Return (x, y) of the center of cell containing provided text 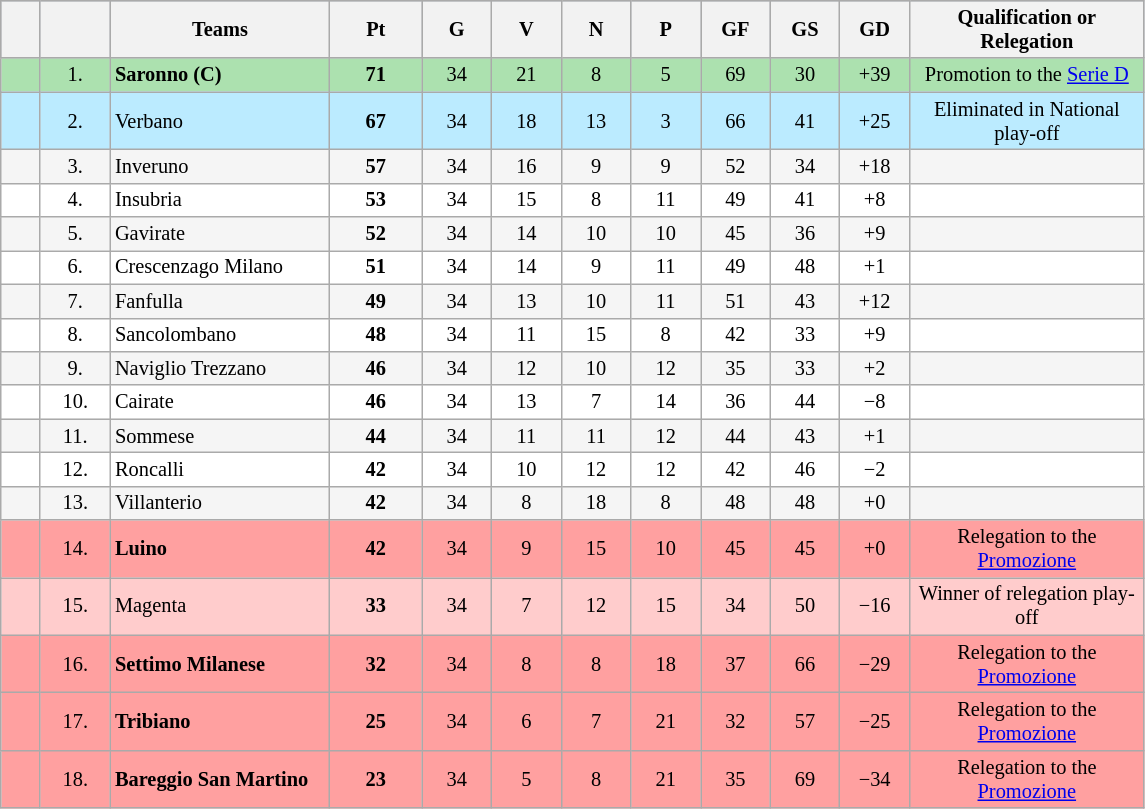
+25 (875, 121)
Saronno (C) (220, 75)
−29 (875, 664)
−8 (875, 402)
G (457, 29)
5. (75, 234)
GF (735, 29)
Inveruno (220, 166)
1. (75, 75)
Promotion to the Serie D (1026, 75)
Qualification or Relegation (1026, 29)
V (527, 29)
11. (75, 436)
Bareggio San Martino (220, 779)
GS (805, 29)
16. (75, 664)
12. (75, 469)
GD (875, 29)
14. (75, 549)
+12 (875, 301)
8. (75, 335)
7. (75, 301)
Eliminated in National play-off (1026, 121)
Villanterio (220, 503)
53 (376, 200)
−16 (875, 606)
Tribiano (220, 721)
Settimo Milanese (220, 664)
−2 (875, 469)
+39 (875, 75)
50 (805, 606)
9. (75, 368)
N (596, 29)
Pt (376, 29)
37 (735, 664)
−34 (875, 779)
2. (75, 121)
Fanfulla (220, 301)
Gavirate (220, 234)
+2 (875, 368)
Cairate (220, 402)
Crescenzago Milano (220, 267)
Verbano (220, 121)
67 (376, 121)
6 (527, 721)
3. (75, 166)
Insubria (220, 200)
16 (527, 166)
P (666, 29)
Sommese (220, 436)
Naviglio Trezzano (220, 368)
25 (376, 721)
17. (75, 721)
4. (75, 200)
+8 (875, 200)
+18 (875, 166)
Luino (220, 549)
Roncalli (220, 469)
−25 (875, 721)
3 (666, 121)
Magenta (220, 606)
10. (75, 402)
6. (75, 267)
Winner of relegation play-off (1026, 606)
71 (376, 75)
Sancolombano (220, 335)
23 (376, 779)
15. (75, 606)
18. (75, 779)
13. (75, 503)
30 (805, 75)
Teams (220, 29)
